Capture the cell that displays the provided text and extract its [x, y] central coordinate. 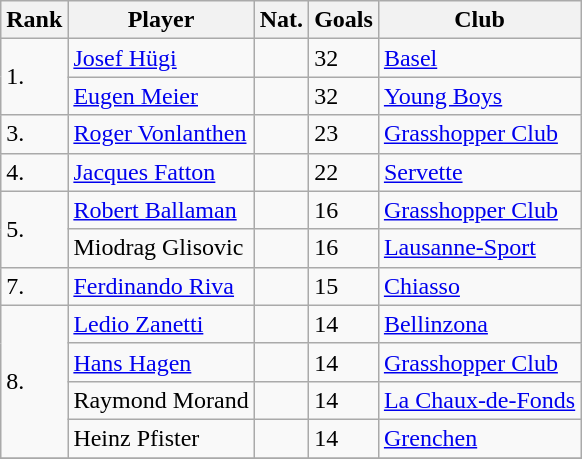
Chiasso [479, 286]
4. [34, 172]
Bellinzona [479, 324]
5. [34, 229]
22 [344, 172]
Young Boys [479, 96]
1. [34, 77]
Hans Hagen [161, 362]
7. [34, 286]
23 [344, 134]
8. [34, 381]
Basel [479, 58]
Grenchen [479, 438]
Raymond Morand [161, 400]
Rank [34, 20]
Club [479, 20]
Eugen Meier [161, 96]
Ledio Zanetti [161, 324]
3. [34, 134]
Heinz Pfister [161, 438]
Nat. [281, 20]
Robert Ballaman [161, 210]
Servette [479, 172]
Roger Vonlanthen [161, 134]
15 [344, 286]
Lausanne-Sport [479, 248]
Player [161, 20]
Goals [344, 20]
Miodrag Glisovic [161, 248]
Ferdinando Riva [161, 286]
Josef Hügi [161, 58]
La Chaux-de-Fonds [479, 400]
Jacques Fatton [161, 172]
